Output the (x, y) coordinate of the center of the cell containing the given text.  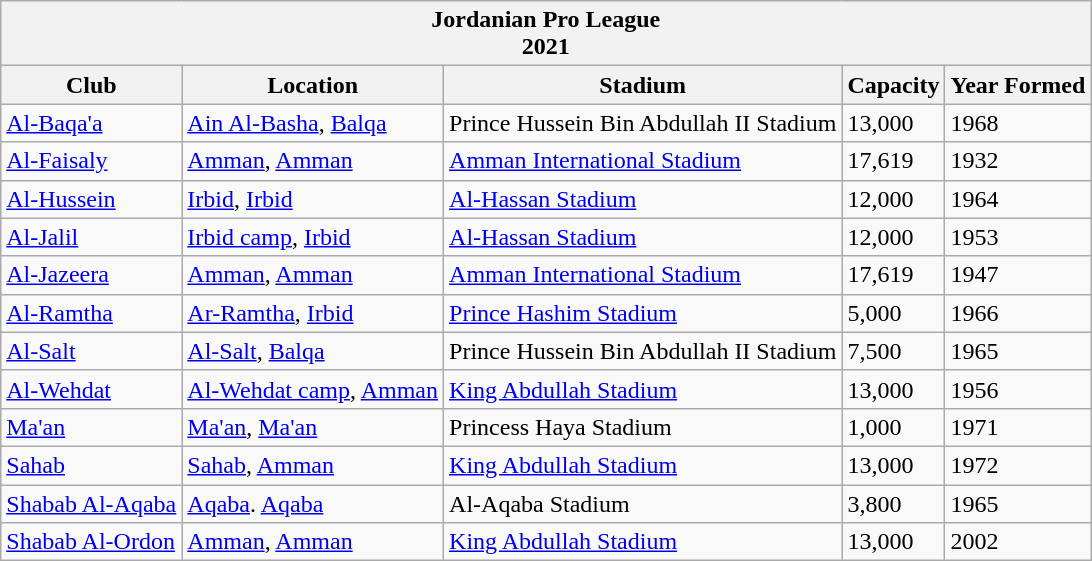
Al-Hussein (92, 199)
1932 (1018, 161)
Location (313, 85)
1966 (1018, 313)
Jordanian Pro League 2021 (546, 34)
Shabab Al-Ordon (92, 542)
Year Formed (1018, 85)
Irbid, Irbid (313, 199)
Al-Baqa'a (92, 123)
7,500 (894, 351)
5,000 (894, 313)
Al-Salt (92, 351)
Ar-Ramtha, Irbid (313, 313)
Al-Wehdat (92, 389)
Ain Al-Basha, Balqa (313, 123)
1,000 (894, 427)
Sahab (92, 465)
Al-Jazeera (92, 275)
Al-Faisaly (92, 161)
Aqaba. Aqaba (313, 503)
1947 (1018, 275)
Capacity (894, 85)
Prince Hashim Stadium (643, 313)
1964 (1018, 199)
1953 (1018, 237)
1956 (1018, 389)
1972 (1018, 465)
Irbid camp, Irbid (313, 237)
Ma'an, Ma'an (313, 427)
Al-Aqaba Stadium (643, 503)
Sahab, Amman (313, 465)
Stadium (643, 85)
Club (92, 85)
Al-Salt, Balqa (313, 351)
1971 (1018, 427)
3,800 (894, 503)
Al-Wehdat camp, Amman (313, 389)
Al-Ramtha (92, 313)
2002 (1018, 542)
Shabab Al-Aqaba (92, 503)
1968 (1018, 123)
Ma'an (92, 427)
Princess Haya Stadium (643, 427)
Al-Jalil (92, 237)
